Scan for the cell matching the given text and deliver its [X, Y] coordinate at center. 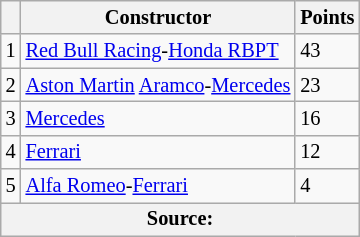
1 [11, 51]
43 [327, 51]
Mercedes [158, 118]
Points [327, 17]
Red Bull Racing-Honda RBPT [158, 51]
Constructor [158, 17]
16 [327, 118]
12 [327, 152]
Ferrari [158, 152]
Alfa Romeo-Ferrari [158, 186]
5 [11, 186]
23 [327, 85]
2 [11, 85]
Source: [180, 219]
3 [11, 118]
Aston Martin Aramco-Mercedes [158, 85]
